Find where the given text appears and provide that cell's center as [X, Y] coordinate. 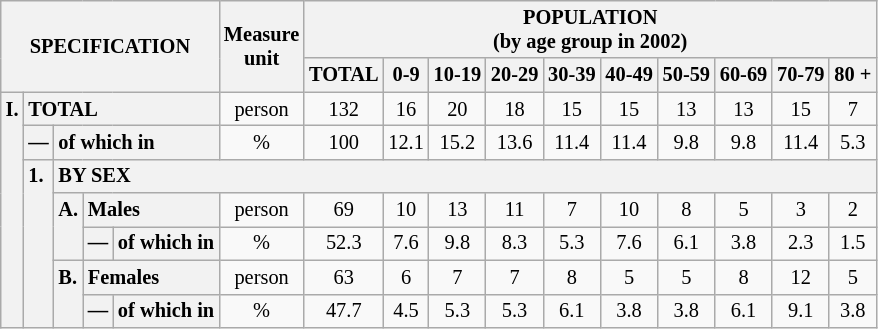
9.1 [800, 311]
I. [12, 210]
63 [344, 277]
1. [38, 243]
2.3 [800, 243]
BY SEX [466, 176]
SPECIFICATION [110, 46]
Females [151, 277]
6 [406, 277]
1.5 [852, 243]
50-59 [686, 75]
12 [800, 277]
POPULATION (by age group in 2002) [590, 29]
11 [514, 210]
10-19 [458, 75]
13.6 [514, 142]
80 + [852, 75]
4.5 [406, 311]
12.1 [406, 142]
20 [458, 109]
18 [514, 109]
60-69 [744, 75]
69 [344, 210]
2 [852, 210]
52.3 [344, 243]
30-39 [572, 75]
Measure unit [262, 46]
15.2 [458, 142]
100 [344, 142]
3 [800, 210]
16 [406, 109]
A. [68, 226]
47.7 [344, 311]
20-29 [514, 75]
70-79 [800, 75]
132 [344, 109]
Males [151, 210]
0-9 [406, 75]
B. [68, 294]
8.3 [514, 243]
40-49 [628, 75]
